From the cell containing the given text, extract its center point as [X, Y] coordinate. 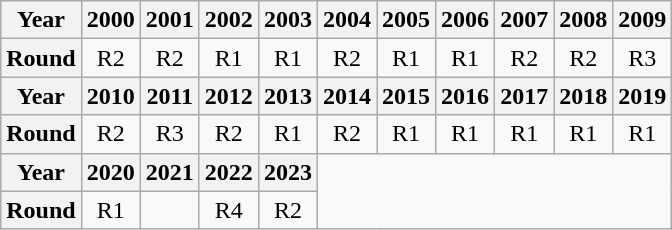
2017 [524, 96]
2001 [170, 20]
2019 [642, 96]
2014 [346, 96]
2013 [288, 96]
2007 [524, 20]
2016 [466, 96]
2003 [288, 20]
2008 [584, 20]
2009 [642, 20]
2004 [346, 20]
2011 [170, 96]
2022 [228, 172]
2006 [466, 20]
2020 [110, 172]
2005 [406, 20]
2015 [406, 96]
2021 [170, 172]
2002 [228, 20]
2023 [288, 172]
2018 [584, 96]
2012 [228, 96]
R4 [228, 210]
2010 [110, 96]
2000 [110, 20]
